Pinpoint the cell where the given text exists, returning its [X, Y] midpoint coordinate. 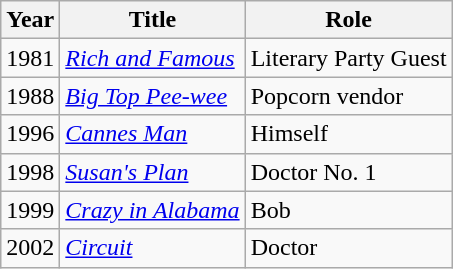
Cannes Man [152, 134]
Bob [348, 210]
Literary Party Guest [348, 58]
Susan's Plan [152, 172]
Popcorn vendor [348, 96]
1996 [30, 134]
2002 [30, 248]
Big Top Pee-wee [152, 96]
1988 [30, 96]
Doctor No. 1 [348, 172]
Circuit [152, 248]
1998 [30, 172]
Doctor [348, 248]
Year [30, 20]
Crazy in Alabama [152, 210]
Title [152, 20]
1999 [30, 210]
1981 [30, 58]
Himself [348, 134]
Role [348, 20]
Rich and Famous [152, 58]
